Determine the [X, Y] coordinate at the center of the cell enclosing the given text.  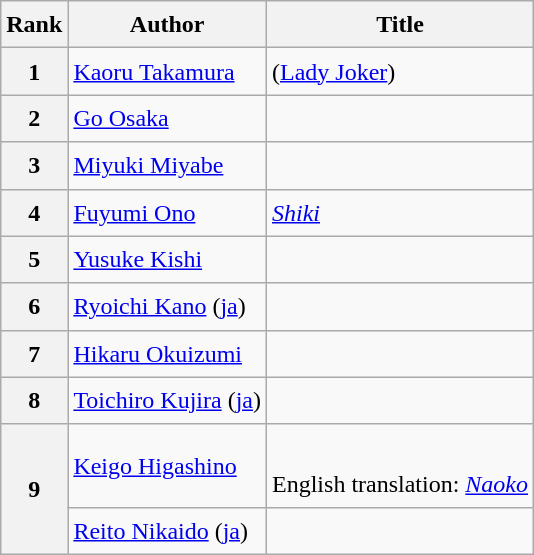
8 [34, 400]
7 [34, 354]
5 [34, 260]
(Lady Joker) [400, 72]
Title [400, 24]
3 [34, 166]
1 [34, 72]
Yusuke Kishi [168, 260]
Kaoru Takamura [168, 72]
9 [34, 489]
Fuyumi Ono [168, 212]
6 [34, 306]
Keigo Higashino [168, 466]
Rank [34, 24]
Miyuki Miyabe [168, 166]
Author [168, 24]
Ryoichi Kano (ja) [168, 306]
Toichiro Kujira (ja) [168, 400]
Go Osaka [168, 118]
4 [34, 212]
Hikaru Okuizumi [168, 354]
Reito Nikaido (ja) [168, 530]
Shiki [400, 212]
English translation: Naoko [400, 466]
2 [34, 118]
